From the cell containing the given text, extract its center point as [X, Y] coordinate. 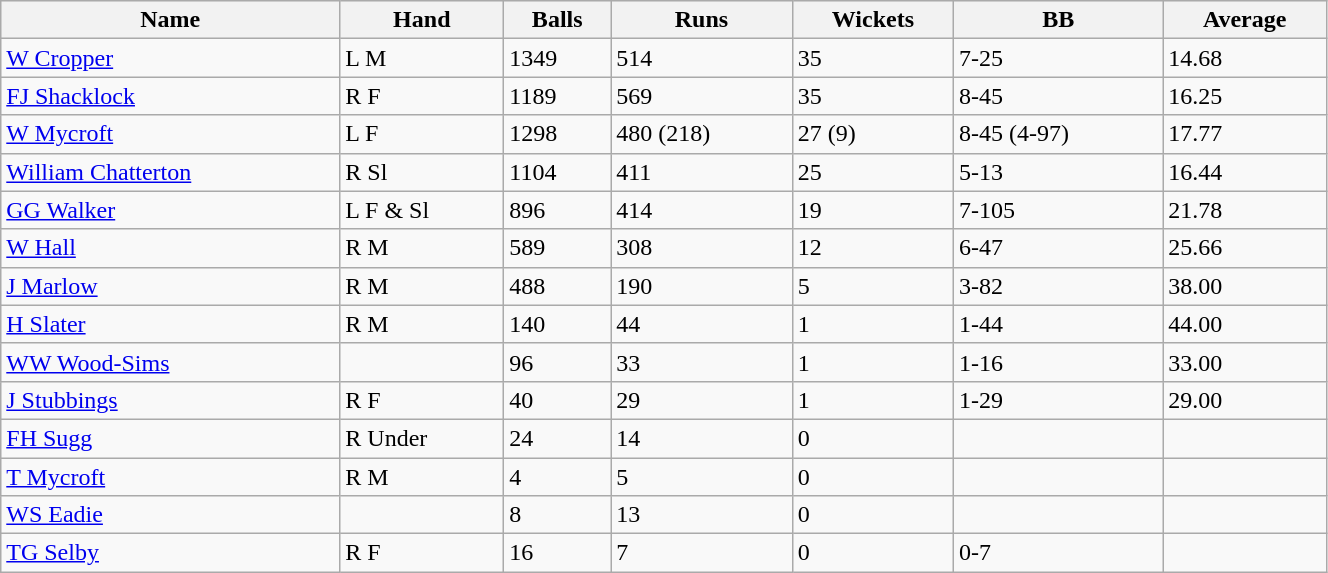
7-105 [1058, 210]
Hand [422, 20]
T Mycroft [170, 477]
140 [558, 324]
8-45 [1058, 96]
44.00 [1245, 324]
16.44 [1245, 172]
J Stubbings [170, 400]
Average [1245, 20]
6-47 [1058, 248]
Runs [702, 20]
480 (218) [702, 134]
Name [170, 20]
R Sl [422, 172]
27 (9) [872, 134]
FJ Shacklock [170, 96]
GG Walker [170, 210]
414 [702, 210]
7-25 [1058, 58]
16.25 [1245, 96]
1349 [558, 58]
WW Wood-Sims [170, 362]
W Cropper [170, 58]
96 [558, 362]
569 [702, 96]
44 [702, 324]
25.66 [1245, 248]
24 [558, 438]
L F & Sl [422, 210]
BB [1058, 20]
33 [702, 362]
J Marlow [170, 286]
190 [702, 286]
21.78 [1245, 210]
29.00 [1245, 400]
3-82 [1058, 286]
29 [702, 400]
411 [702, 172]
L F [422, 134]
1-44 [1058, 324]
FH Sugg [170, 438]
40 [558, 400]
33.00 [1245, 362]
8-45 (4-97) [1058, 134]
896 [558, 210]
16 [558, 553]
308 [702, 248]
WS Eadie [170, 515]
R Under [422, 438]
589 [558, 248]
L M [422, 58]
TG Selby [170, 553]
5-13 [1058, 172]
19 [872, 210]
4 [558, 477]
0-7 [1058, 553]
25 [872, 172]
7 [702, 553]
488 [558, 286]
1-16 [1058, 362]
Balls [558, 20]
13 [702, 515]
17.77 [1245, 134]
12 [872, 248]
William Chatterton [170, 172]
Wickets [872, 20]
W Mycroft [170, 134]
514 [702, 58]
1189 [558, 96]
8 [558, 515]
H Slater [170, 324]
1-29 [1058, 400]
1298 [558, 134]
1104 [558, 172]
38.00 [1245, 286]
14 [702, 438]
14.68 [1245, 58]
W Hall [170, 248]
